Extract the [x, y] coordinate from the center of the cell holding the provided text.  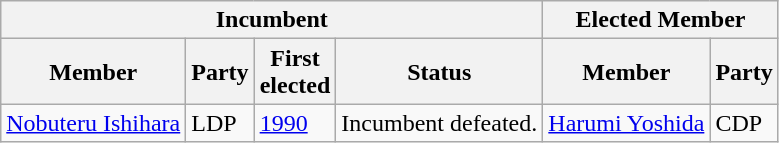
LDP [220, 123]
Incumbent [272, 20]
Incumbent defeated. [440, 123]
Firstelected [295, 72]
Status [440, 72]
CDP [744, 123]
Nobuteru Ishihara [94, 123]
1990 [295, 123]
Harumi Yoshida [626, 123]
Elected Member [660, 20]
